Identify which cell holds the provided text, then report its (X, Y) central coordinate. 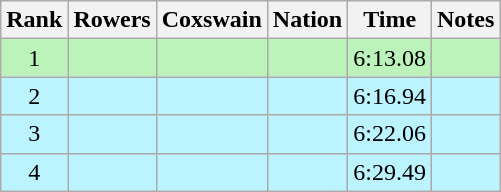
6:29.49 (390, 172)
1 (34, 58)
Rowers (112, 20)
Nation (307, 20)
2 (34, 96)
Rank (34, 20)
Time (390, 20)
Notes (465, 20)
4 (34, 172)
3 (34, 134)
Coxswain (212, 20)
6:16.94 (390, 96)
6:22.06 (390, 134)
6:13.08 (390, 58)
